Extract the [x, y] coordinate from the center of the cell holding the provided text.  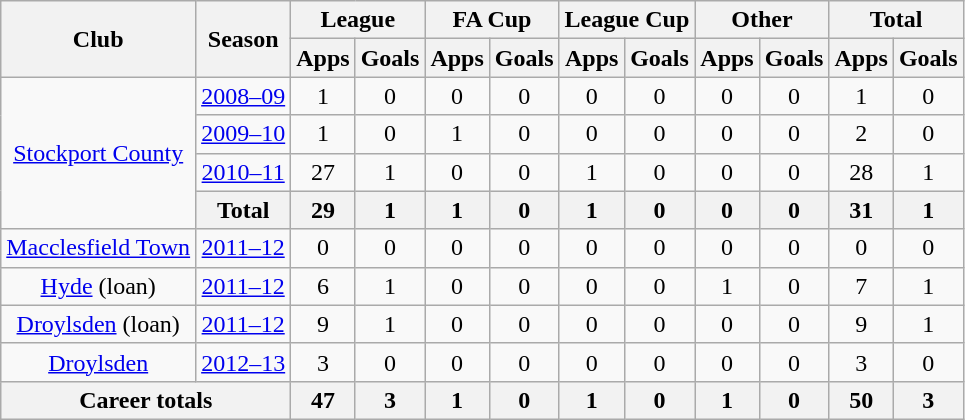
Droylsden [98, 362]
Macclesfield Town [98, 248]
47 [323, 400]
2 [861, 134]
2008–09 [244, 96]
2010–11 [244, 172]
League [358, 20]
Club [98, 39]
27 [323, 172]
31 [861, 210]
Career totals [146, 400]
Stockport County [98, 153]
2012–13 [244, 362]
29 [323, 210]
Other [762, 20]
Season [244, 39]
Hyde (loan) [98, 286]
50 [861, 400]
28 [861, 172]
2009–10 [244, 134]
6 [323, 286]
7 [861, 286]
FA Cup [492, 20]
League Cup [627, 20]
Droylsden (loan) [98, 324]
